Capture the cell that displays the provided text and extract its (x, y) central coordinate. 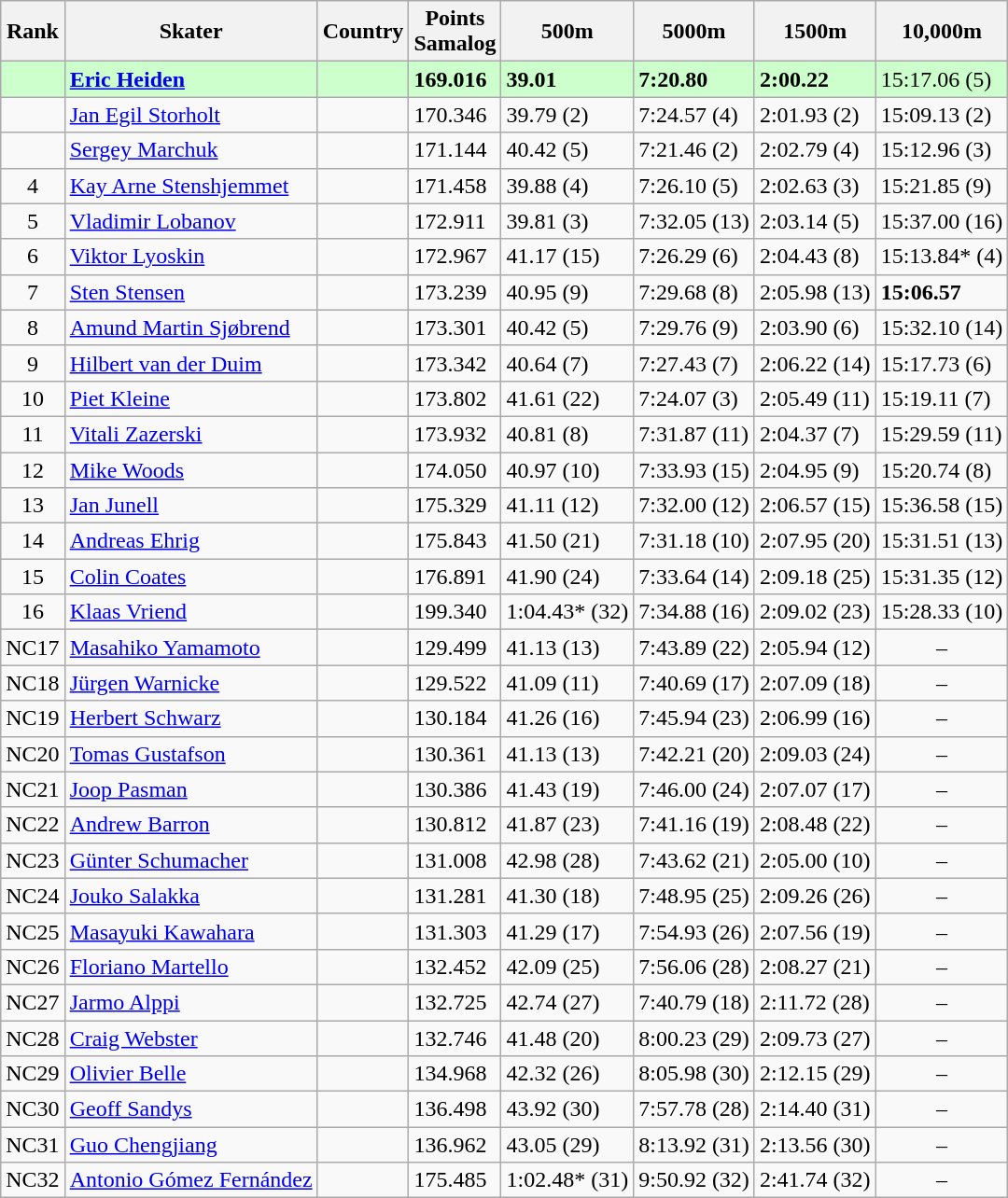
7:43.62 (21) (694, 860)
15:31.35 (12) (942, 577)
NC28 (33, 1038)
7:24.07 (3) (694, 398)
2:08.48 (22) (815, 825)
9:50.92 (32) (694, 1180)
2:07.07 (17) (815, 789)
15:13.84* (4) (942, 257)
2:03.14 (5) (815, 221)
2:01.93 (2) (815, 115)
130.386 (455, 789)
15:12.96 (3) (942, 150)
Klaas Vriend (190, 612)
15:19.11 (7) (942, 398)
41.87 (23) (567, 825)
4 (33, 186)
2:09.26 (26) (815, 896)
136.498 (455, 1109)
40.95 (9) (567, 292)
8:00.23 (29) (694, 1038)
8:05.98 (30) (694, 1074)
Points Samalog (455, 32)
7:26.10 (5) (694, 186)
Jarmo Alppi (190, 1002)
131.281 (455, 896)
7:41.16 (19) (694, 825)
7:43.89 (22) (694, 648)
Masayuki Kawahara (190, 931)
39.88 (4) (567, 186)
42.32 (26) (567, 1074)
Colin Coates (190, 577)
8 (33, 327)
136.962 (455, 1145)
15:29.59 (11) (942, 434)
NC29 (33, 1074)
NC19 (33, 718)
Vladimir Lobanov (190, 221)
5 (33, 221)
7:33.64 (14) (694, 577)
Viktor Lyoskin (190, 257)
Geoff Sandys (190, 1109)
2:07.09 (18) (815, 683)
132.452 (455, 967)
2:06.22 (14) (815, 363)
15:21.85 (9) (942, 186)
Jürgen Warnicke (190, 683)
NC32 (33, 1180)
7:46.00 (24) (694, 789)
15:06.57 (942, 292)
169.016 (455, 79)
174.050 (455, 469)
2:04.37 (7) (815, 434)
2:12.15 (29) (815, 1074)
2:02.79 (4) (815, 150)
2:04.43 (8) (815, 257)
15:17.73 (6) (942, 363)
15:36.58 (15) (942, 506)
Floriano Martello (190, 967)
132.746 (455, 1038)
15:37.00 (16) (942, 221)
173.301 (455, 327)
NC18 (33, 683)
Country (363, 32)
Joop Pasman (190, 789)
NC21 (33, 789)
Jan Egil Storholt (190, 115)
2:09.03 (24) (815, 754)
131.008 (455, 860)
171.458 (455, 186)
Sten Stensen (190, 292)
Hilbert van der Duim (190, 363)
15:32.10 (14) (942, 327)
Antonio Gómez Fernández (190, 1180)
2:02.63 (3) (815, 186)
7:31.87 (11) (694, 434)
2:05.49 (11) (815, 398)
41.61 (22) (567, 398)
11 (33, 434)
130.184 (455, 718)
7:40.69 (17) (694, 683)
NC17 (33, 648)
2:06.99 (16) (815, 718)
2:07.56 (19) (815, 931)
15:09.13 (2) (942, 115)
5000m (694, 32)
40.64 (7) (567, 363)
2:11.72 (28) (815, 1002)
2:09.73 (27) (815, 1038)
7:45.94 (23) (694, 718)
NC27 (33, 1002)
Piet Kleine (190, 398)
41.90 (24) (567, 577)
175.329 (455, 506)
7:31.18 (10) (694, 541)
41.50 (21) (567, 541)
171.144 (455, 150)
132.725 (455, 1002)
40.81 (8) (567, 434)
129.499 (455, 648)
2:41.74 (32) (815, 1180)
Kay Arne Stenshjemmet (190, 186)
NC30 (33, 1109)
Amund Martin Sjøbrend (190, 327)
NC22 (33, 825)
16 (33, 612)
500m (567, 32)
Tomas Gustafson (190, 754)
10 (33, 398)
Rank (33, 32)
41.30 (18) (567, 896)
7:20.80 (694, 79)
8:13.92 (31) (694, 1145)
Guo Chengjiang (190, 1145)
15:31.51 (13) (942, 541)
173.239 (455, 292)
Sergey Marchuk (190, 150)
2:08.27 (21) (815, 967)
39.79 (2) (567, 115)
7:21.46 (2) (694, 150)
176.891 (455, 577)
175.843 (455, 541)
7:56.06 (28) (694, 967)
131.303 (455, 931)
7 (33, 292)
NC31 (33, 1145)
7:42.21 (20) (694, 754)
15:28.33 (10) (942, 612)
7:29.68 (8) (694, 292)
172.911 (455, 221)
2:00.22 (815, 79)
Eric Heiden (190, 79)
130.812 (455, 825)
173.932 (455, 434)
1500m (815, 32)
40.97 (10) (567, 469)
13 (33, 506)
Mike Woods (190, 469)
2:05.94 (12) (815, 648)
7:54.93 (26) (694, 931)
2:14.40 (31) (815, 1109)
10,000m (942, 32)
Andrew Barron (190, 825)
2:07.95 (20) (815, 541)
15:17.06 (5) (942, 79)
41.11 (12) (567, 506)
NC26 (33, 967)
1:04.43* (32) (567, 612)
130.361 (455, 754)
2:05.98 (13) (815, 292)
7:27.43 (7) (694, 363)
41.26 (16) (567, 718)
2:04.95 (9) (815, 469)
7:40.79 (18) (694, 1002)
6 (33, 257)
Andreas Ehrig (190, 541)
15 (33, 577)
7:32.00 (12) (694, 506)
Jan Junell (190, 506)
7:57.78 (28) (694, 1109)
Skater (190, 32)
9 (33, 363)
41.09 (11) (567, 683)
NC23 (33, 860)
170.346 (455, 115)
15:20.74 (8) (942, 469)
42.74 (27) (567, 1002)
175.485 (455, 1180)
7:32.05 (13) (694, 221)
129.522 (455, 683)
43.05 (29) (567, 1145)
41.29 (17) (567, 931)
43.92 (30) (567, 1109)
7:33.93 (15) (694, 469)
2:09.02 (23) (815, 612)
Vitali Zazerski (190, 434)
7:24.57 (4) (694, 115)
39.81 (3) (567, 221)
173.342 (455, 363)
2:13.56 (30) (815, 1145)
7:26.29 (6) (694, 257)
7:48.95 (25) (694, 896)
Herbert Schwarz (190, 718)
173.802 (455, 398)
Craig Webster (190, 1038)
199.340 (455, 612)
41.43 (19) (567, 789)
Günter Schumacher (190, 860)
Olivier Belle (190, 1074)
172.967 (455, 257)
7:29.76 (9) (694, 327)
NC25 (33, 931)
2:03.90 (6) (815, 327)
41.48 (20) (567, 1038)
12 (33, 469)
41.17 (15) (567, 257)
2:06.57 (15) (815, 506)
42.98 (28) (567, 860)
1:02.48* (31) (567, 1180)
2:09.18 (25) (815, 577)
Masahiko Yamamoto (190, 648)
NC20 (33, 754)
42.09 (25) (567, 967)
Jouko Salakka (190, 896)
NC24 (33, 896)
7:34.88 (16) (694, 612)
134.968 (455, 1074)
2:05.00 (10) (815, 860)
14 (33, 541)
39.01 (567, 79)
